Find where the given text appears and provide that cell's center as [x, y] coordinate. 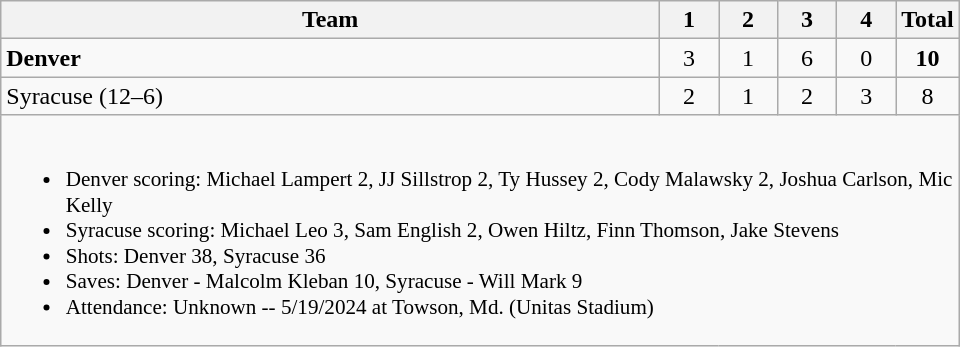
4 [866, 20]
10 [928, 58]
8 [928, 96]
Syracuse (12–6) [330, 96]
0 [866, 58]
6 [808, 58]
Total [928, 20]
Denver [330, 58]
Team [330, 20]
